Search for the cell housing the specified text and yield its (x, y) center coordinate. 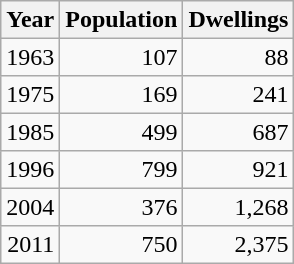
799 (122, 170)
88 (238, 56)
1975 (30, 94)
687 (238, 132)
1985 (30, 132)
1963 (30, 56)
2004 (30, 206)
376 (122, 206)
499 (122, 132)
1,268 (238, 206)
107 (122, 56)
Dwellings (238, 20)
241 (238, 94)
921 (238, 170)
1996 (30, 170)
750 (122, 244)
2,375 (238, 244)
Year (30, 20)
169 (122, 94)
2011 (30, 244)
Population (122, 20)
